Scan for the cell matching the given text and deliver its [x, y] coordinate at center. 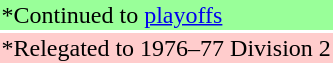
*Continued to playoffs [166, 15]
*Relegated to 1976–77 Division 2 [166, 48]
